Find where the given text appears and provide that cell's center as [X, Y] coordinate. 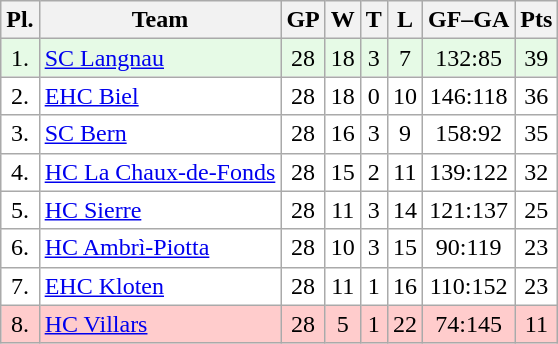
W [342, 20]
132:85 [468, 58]
25 [536, 210]
74:145 [468, 324]
SC Bern [160, 134]
8. [20, 324]
HC La Chaux-de-Fonds [160, 172]
4. [20, 172]
GP [303, 20]
5. [20, 210]
T [374, 20]
GF–GA [468, 20]
2 [374, 172]
39 [536, 58]
9 [404, 134]
EHC Biel [160, 96]
Team [160, 20]
14 [404, 210]
5 [342, 324]
Pts [536, 20]
0 [374, 96]
3. [20, 134]
6. [20, 248]
90:119 [468, 248]
SC Langnau [160, 58]
7 [404, 58]
2. [20, 96]
121:137 [468, 210]
Pl. [20, 20]
1. [20, 58]
7. [20, 286]
HC Ambrì-Piotta [160, 248]
110:152 [468, 286]
32 [536, 172]
35 [536, 134]
L [404, 20]
146:118 [468, 96]
139:122 [468, 172]
HC Sierre [160, 210]
EHC Kloten [160, 286]
22 [404, 324]
36 [536, 96]
HC Villars [160, 324]
158:92 [468, 134]
